Return (X, Y) of the center of cell containing provided text 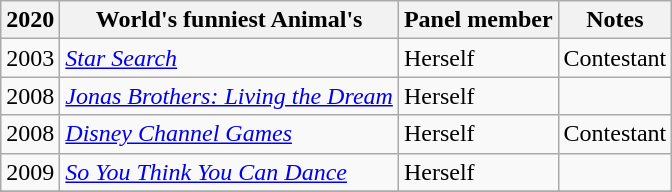
Disney Channel Games (230, 134)
Jonas Brothers: Living the Dream (230, 96)
Star Search (230, 58)
2003 (30, 58)
Notes (615, 20)
World's funniest Animal's (230, 20)
So You Think You Can Dance (230, 172)
Panel member (478, 20)
2009 (30, 172)
2020 (30, 20)
